Output the (X, Y) coordinate of the center of the cell containing the given text.  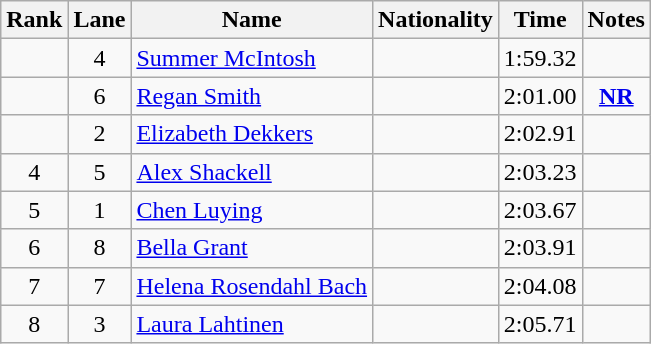
3 (100, 324)
NR (616, 96)
Elizabeth Dekkers (252, 134)
Alex Shackell (252, 172)
Regan Smith (252, 96)
2:04.08 (540, 286)
2:03.91 (540, 248)
Nationality (436, 20)
Chen Luying (252, 210)
2:03.23 (540, 172)
Laura Lahtinen (252, 324)
2:03.67 (540, 210)
2:05.71 (540, 324)
Helena Rosendahl Bach (252, 286)
Summer McIntosh (252, 58)
2:01.00 (540, 96)
Time (540, 20)
Notes (616, 20)
Rank (34, 20)
1:59.32 (540, 58)
Bella Grant (252, 248)
Lane (100, 20)
Name (252, 20)
1 (100, 210)
2:02.91 (540, 134)
2 (100, 134)
